Extract the (x, y) coordinate from the center of the cell holding the provided text.  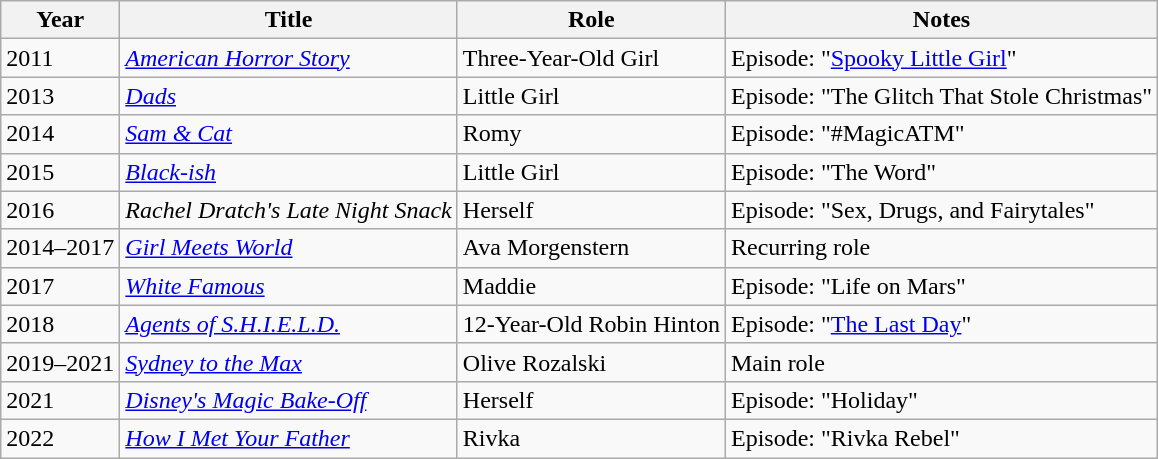
Episode: "Holiday" (941, 400)
Recurring role (941, 248)
Romy (591, 134)
Episode: "Spooky Little Girl" (941, 58)
Girl Meets World (288, 248)
Episode: "Life on Mars" (941, 286)
2021 (60, 400)
Episode: "Sex, Drugs, and Fairytales" (941, 210)
2016 (60, 210)
How I Met Your Father (288, 438)
2014 (60, 134)
2018 (60, 324)
White Famous (288, 286)
Episode: "The Last Day" (941, 324)
2013 (60, 96)
12-Year-Old Robin Hinton (591, 324)
Role (591, 20)
Rivka (591, 438)
2015 (60, 172)
Black-ish (288, 172)
American Horror Story (288, 58)
Main role (941, 362)
2011 (60, 58)
Episode: "Rivka Rebel" (941, 438)
Episode: "The Glitch That Stole Christmas" (941, 96)
Dads (288, 96)
Notes (941, 20)
Episode: "The Word" (941, 172)
Ava Morgenstern (591, 248)
Disney's Magic Bake-Off (288, 400)
Rachel Dratch's Late Night Snack (288, 210)
Maddie (591, 286)
Sam & Cat (288, 134)
2017 (60, 286)
Year (60, 20)
2014–2017 (60, 248)
2019–2021 (60, 362)
Olive Rozalski (591, 362)
Episode: "#MagicATM" (941, 134)
Title (288, 20)
2022 (60, 438)
Agents of S.H.I.E.L.D. (288, 324)
Three-Year-Old Girl (591, 58)
Sydney to the Max (288, 362)
